Determine the [x, y] coordinate at the center of the cell enclosing the given text.  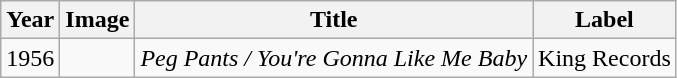
1956 [30, 58]
Label [605, 20]
Peg Pants / You're Gonna Like Me Baby [334, 58]
Image [98, 20]
King Records [605, 58]
Year [30, 20]
Title [334, 20]
